Determine the (X, Y) coordinate at the center of the cell enclosing the given text.  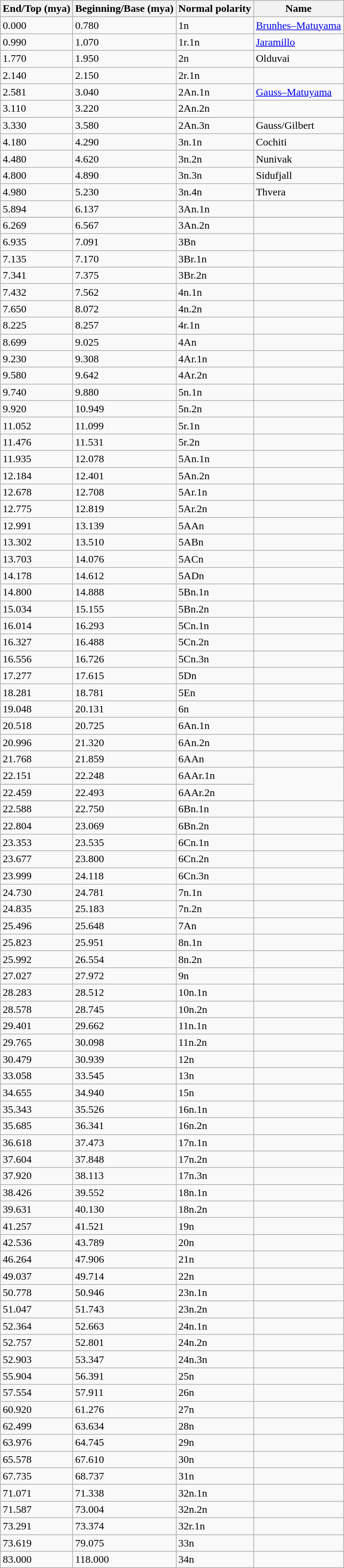
30n (214, 1459)
Name (298, 9)
9.580 (37, 375)
11.052 (37, 425)
38.113 (124, 1176)
24.781 (124, 892)
5Cn.2n (214, 642)
17n.2n (214, 1159)
35.343 (37, 1109)
23.353 (37, 842)
5En (214, 692)
50.946 (124, 1293)
6.137 (124, 209)
32n.1n (214, 1493)
21.768 (37, 759)
49.037 (37, 1276)
5Bn.2n (214, 609)
71.338 (124, 1493)
12.678 (37, 492)
14.612 (124, 576)
14.888 (124, 592)
3An.2n (214, 226)
12n (214, 1059)
5Ar.2n (214, 509)
33.545 (124, 1076)
24n.2n (214, 1343)
1r.1n (214, 42)
5AAn (214, 526)
23n.2n (214, 1310)
15.155 (124, 609)
End/Top (mya) (37, 9)
1.950 (124, 59)
2n (214, 59)
Jaramillo (298, 42)
14.076 (124, 559)
65.578 (37, 1459)
7.135 (37, 259)
2.150 (124, 75)
37.848 (124, 1159)
2.581 (37, 92)
2r.1n (214, 75)
24n.1n (214, 1326)
55.904 (37, 1376)
5ADn (214, 576)
7.562 (124, 292)
63.634 (124, 1426)
19n (214, 1226)
20.131 (124, 709)
28.512 (124, 992)
46.264 (37, 1259)
Thvera (298, 192)
Gauss/Gilbert (298, 125)
4.620 (124, 159)
25.648 (124, 926)
3Br.1n (214, 259)
0.990 (37, 42)
18.281 (37, 692)
5An.1n (214, 459)
32r.1n (214, 1526)
17n.3n (214, 1176)
5r.1n (214, 425)
4.980 (37, 192)
9.920 (37, 409)
57.554 (37, 1393)
9.025 (124, 342)
Nunivak (298, 159)
20.996 (37, 743)
71.587 (37, 1509)
16n.1n (214, 1109)
4n.1n (214, 292)
4Ar.2n (214, 375)
47.906 (124, 1259)
4r.1n (214, 326)
5.894 (37, 209)
12.991 (37, 526)
7.170 (124, 259)
52.663 (124, 1326)
3.580 (124, 125)
3An.1n (214, 209)
73.291 (37, 1526)
7.375 (124, 276)
39.631 (37, 1209)
25n (214, 1376)
7.091 (124, 242)
24.118 (124, 876)
15n (214, 1093)
67.610 (124, 1459)
25.496 (37, 926)
Cochiti (298, 142)
33.058 (37, 1076)
12.184 (37, 475)
3.040 (124, 92)
7.650 (37, 309)
34n (214, 1560)
22.588 (37, 809)
51.047 (37, 1310)
5n.2n (214, 409)
67.735 (37, 1476)
23.069 (124, 826)
22.151 (37, 776)
30.939 (124, 1059)
29n (214, 1443)
28n (214, 1426)
27n (214, 1409)
11n.2n (214, 1043)
Beginning/Base (mya) (124, 9)
57.911 (124, 1393)
7.432 (37, 292)
41.257 (37, 1226)
53.347 (124, 1359)
56.391 (124, 1376)
25.951 (124, 942)
9n (214, 976)
28.283 (37, 992)
30.098 (124, 1043)
5n.1n (214, 392)
33n (214, 1543)
21.320 (124, 743)
51.743 (124, 1310)
27.972 (124, 976)
0.000 (37, 25)
3.110 (37, 109)
6Cn.2n (214, 859)
31n (214, 1476)
9.308 (124, 359)
73.004 (124, 1509)
73.374 (124, 1526)
12.775 (37, 509)
37.604 (37, 1159)
6.567 (124, 226)
28.578 (37, 1009)
9.642 (124, 375)
7n.1n (214, 892)
38.426 (37, 1193)
60.920 (37, 1409)
29.765 (37, 1043)
6An.1n (214, 726)
11n.1n (214, 1026)
29.401 (37, 1026)
23.999 (37, 876)
21n (214, 1259)
42.536 (37, 1242)
62.499 (37, 1426)
8.225 (37, 326)
4.800 (37, 175)
28.745 (124, 1009)
25.992 (37, 959)
2.140 (37, 75)
63.976 (37, 1443)
5.230 (124, 192)
11.099 (124, 425)
11.531 (124, 442)
35.526 (124, 1109)
12.401 (124, 475)
52.364 (37, 1326)
8.699 (37, 342)
Brunhes–Matuyama (298, 25)
23.677 (37, 859)
Sidufjall (298, 175)
13.510 (124, 542)
5ACn (214, 559)
5Cn.3n (214, 659)
16n.2n (214, 1126)
27.027 (37, 976)
23n.1n (214, 1293)
4Ar.1n (214, 359)
118.000 (124, 1560)
6.269 (37, 226)
5Dn (214, 676)
43.789 (124, 1242)
37.473 (124, 1143)
36.341 (124, 1126)
6AAn (214, 759)
50.778 (37, 1293)
16.556 (37, 659)
5Cn.1n (214, 626)
12.708 (124, 492)
3.220 (124, 109)
8n.2n (214, 959)
6Cn.1n (214, 842)
21.859 (124, 759)
17.277 (37, 676)
32n.2n (214, 1509)
10n.1n (214, 992)
3n.3n (214, 175)
3.330 (37, 125)
5Ar.1n (214, 492)
20.518 (37, 726)
34.940 (124, 1093)
36.618 (37, 1143)
5ABn (214, 542)
23.800 (124, 859)
79.075 (124, 1543)
13n (214, 1076)
Gauss–Matuyama (298, 92)
19.048 (37, 709)
18n.1n (214, 1193)
3n.4n (214, 192)
16.327 (37, 642)
6AAr.1n (214, 776)
16.488 (124, 642)
16.293 (124, 626)
9.230 (37, 359)
52.757 (37, 1343)
16.726 (124, 659)
15.034 (37, 609)
24.730 (37, 892)
3Bn (214, 242)
20n (214, 1242)
22.459 (37, 793)
5An.2n (214, 475)
25.183 (124, 909)
Olduvai (298, 59)
41.521 (124, 1226)
0.780 (124, 25)
10.949 (124, 409)
5Bn.1n (214, 592)
26.554 (124, 959)
10n.2n (214, 1009)
71.071 (37, 1493)
13.703 (37, 559)
18n.2n (214, 1209)
40.130 (124, 1209)
Normal polarity (214, 9)
29.662 (124, 1026)
8n.1n (214, 942)
73.619 (37, 1543)
2An.1n (214, 92)
52.903 (37, 1359)
6Cn.3n (214, 876)
3n.1n (214, 142)
2An.2n (214, 109)
7An (214, 926)
11.935 (37, 459)
34.655 (37, 1093)
68.737 (124, 1476)
37.920 (37, 1176)
5r.2n (214, 442)
6AAr.2n (214, 793)
4.290 (124, 142)
13.302 (37, 542)
6Bn.2n (214, 826)
64.745 (124, 1443)
35.685 (37, 1126)
23.535 (124, 842)
20.725 (124, 726)
14.800 (37, 592)
9.740 (37, 392)
8.257 (124, 326)
17.615 (124, 676)
24.835 (37, 909)
3Br.2n (214, 276)
4n.2n (214, 309)
4.890 (124, 175)
7.341 (37, 276)
24n.3n (214, 1359)
39.552 (124, 1193)
52.801 (124, 1343)
8.072 (124, 309)
1.770 (37, 59)
11.476 (37, 442)
2An.3n (214, 125)
22.750 (124, 809)
26n (214, 1393)
25.823 (37, 942)
3n.2n (214, 159)
83.000 (37, 1560)
12.819 (124, 509)
12.078 (124, 459)
6.935 (37, 242)
18.781 (124, 692)
22.493 (124, 793)
22.804 (37, 826)
14.178 (37, 576)
1.070 (124, 42)
13.139 (124, 526)
7n.2n (214, 909)
4.480 (37, 159)
22.248 (124, 776)
9.880 (124, 392)
16.014 (37, 626)
4.180 (37, 142)
61.276 (124, 1409)
6n (214, 709)
17n.1n (214, 1143)
49.714 (124, 1276)
22n (214, 1276)
30.479 (37, 1059)
1n (214, 25)
6An.2n (214, 743)
6Bn.1n (214, 809)
4An (214, 342)
